Search for the cell housing the specified text and yield its [X, Y] center coordinate. 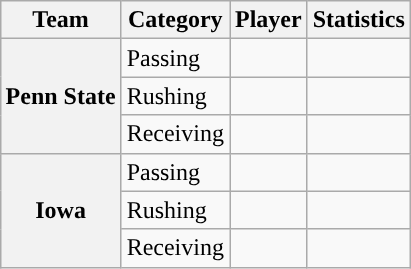
Team [60, 20]
Penn State [60, 96]
Iowa [60, 210]
Category [175, 20]
Statistics [358, 20]
Player [269, 20]
